Provide the (x, y) coordinate of the cell's center where the given text is located.  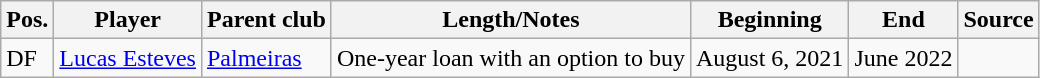
Pos. (28, 20)
Player (128, 20)
Beginning (769, 20)
June 2022 (904, 58)
Lucas Esteves (128, 58)
DF (28, 58)
Parent club (266, 20)
One-year loan with an option to buy (510, 58)
Length/Notes (510, 20)
Source (998, 20)
End (904, 20)
Palmeiras (266, 58)
August 6, 2021 (769, 58)
